Locate the cell with the specified text and output its (x, y) center coordinate. 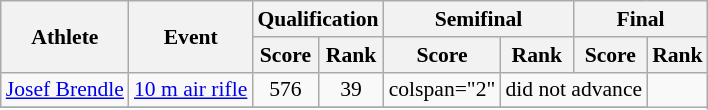
Semifinal (479, 19)
Josef Brendle (65, 90)
39 (350, 90)
colspan="2" (442, 90)
576 (285, 90)
Athlete (65, 36)
10 m air rifle (190, 90)
did not advance (574, 90)
Event (190, 36)
Qualification (318, 19)
Final (640, 19)
